Pinpoint the cell where the given text exists, returning its (x, y) midpoint coordinate. 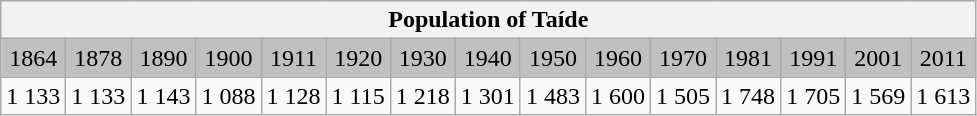
1960 (618, 58)
1970 (682, 58)
1 115 (358, 96)
1940 (488, 58)
1981 (748, 58)
1 569 (878, 96)
1950 (552, 58)
1920 (358, 58)
1911 (294, 58)
2001 (878, 58)
Population of Taíde (488, 20)
1890 (164, 58)
1 301 (488, 96)
1 218 (422, 96)
1 088 (228, 96)
1 748 (748, 96)
1991 (814, 58)
1 613 (944, 96)
1 705 (814, 96)
1900 (228, 58)
1930 (422, 58)
1 483 (552, 96)
1878 (98, 58)
1 505 (682, 96)
1 600 (618, 96)
1 143 (164, 96)
2011 (944, 58)
1 128 (294, 96)
1864 (34, 58)
